Provide the (x, y) coordinate of the cell's center where the given text is located.  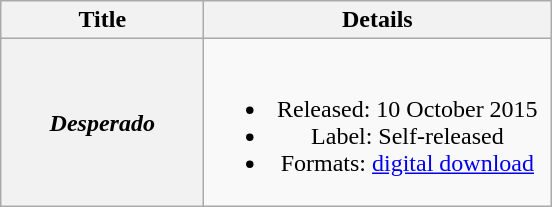
Details (378, 20)
Released: 10 October 2015Label: Self-releasedFormats: digital download (378, 122)
Title (102, 20)
Desperado (102, 122)
